From the cell containing the given text, extract its center point as (X, Y) coordinate. 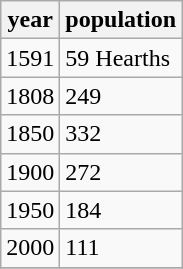
184 (121, 210)
59 Hearths (121, 58)
2000 (30, 248)
year (30, 20)
1808 (30, 96)
272 (121, 172)
1900 (30, 172)
111 (121, 248)
1950 (30, 210)
population (121, 20)
1850 (30, 134)
249 (121, 96)
1591 (30, 58)
332 (121, 134)
